Provide the (x, y) coordinate of the cell's center where the given text is located.  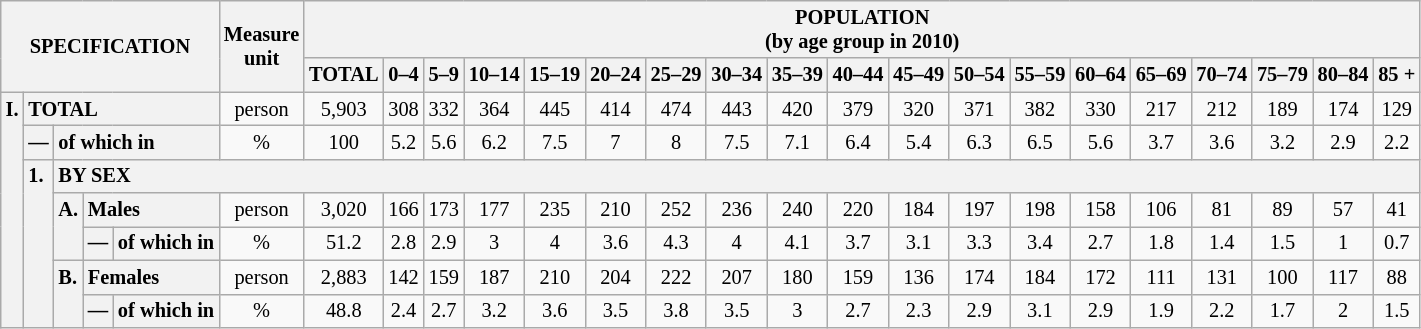
371 (980, 109)
85 + (1396, 75)
0.7 (1396, 243)
60–64 (1100, 75)
158 (1100, 210)
1.4 (1222, 243)
187 (494, 277)
236 (736, 210)
330 (1100, 109)
70–74 (1222, 75)
40–44 (858, 75)
308 (403, 109)
Measure unit (262, 46)
445 (554, 109)
379 (858, 109)
474 (676, 109)
131 (1222, 277)
35–39 (798, 75)
2.3 (918, 311)
4.1 (798, 243)
51.2 (344, 243)
75–79 (1282, 75)
55–59 (1040, 75)
6.5 (1040, 142)
48.8 (344, 311)
2.4 (403, 311)
235 (554, 210)
177 (494, 210)
207 (736, 277)
3.4 (1040, 243)
222 (676, 277)
1 (1344, 243)
89 (1282, 210)
BY SEX (738, 176)
B. (68, 294)
189 (1282, 109)
10–14 (494, 75)
20–24 (616, 75)
252 (676, 210)
2 (1344, 311)
220 (858, 210)
57 (1344, 210)
POPULATION (by age group in 2010) (862, 29)
217 (1162, 109)
198 (1040, 210)
414 (616, 109)
2.8 (403, 243)
1.7 (1282, 311)
81 (1222, 210)
5.2 (403, 142)
111 (1162, 277)
7.1 (798, 142)
15–19 (554, 75)
5,903 (344, 109)
5.4 (918, 142)
172 (1100, 277)
204 (616, 277)
166 (403, 210)
364 (494, 109)
117 (1344, 277)
4.3 (676, 243)
197 (980, 210)
Females (151, 277)
6.4 (858, 142)
3,020 (344, 210)
173 (444, 210)
2,883 (344, 277)
88 (1396, 277)
65–69 (1162, 75)
1.9 (1162, 311)
SPECIFICATION (110, 46)
3.8 (676, 311)
50–54 (980, 75)
45–49 (918, 75)
6.2 (494, 142)
212 (1222, 109)
136 (918, 277)
180 (798, 277)
0–4 (403, 75)
382 (1040, 109)
106 (1162, 210)
1.8 (1162, 243)
320 (918, 109)
420 (798, 109)
41 (1396, 210)
3.3 (980, 243)
1. (38, 243)
142 (403, 277)
6.3 (980, 142)
129 (1396, 109)
332 (444, 109)
443 (736, 109)
80–84 (1344, 75)
8 (676, 142)
240 (798, 210)
25–29 (676, 75)
7 (616, 142)
Males (151, 210)
I. (12, 210)
30–34 (736, 75)
A. (68, 226)
5–9 (444, 75)
